Return [x, y] of the center of cell containing provided text 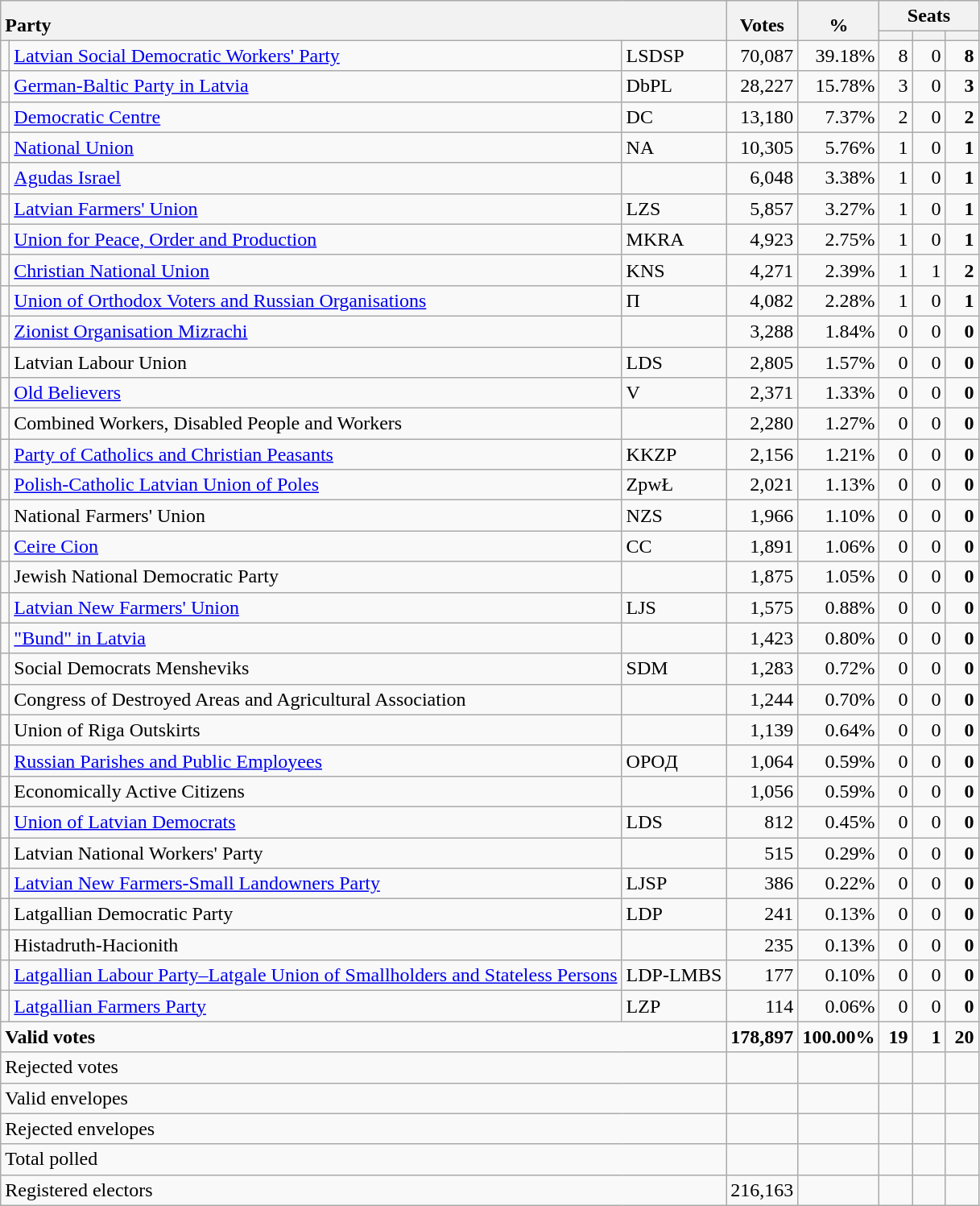
1,423 [762, 638]
177 [762, 976]
0.80% [839, 638]
Union of Riga Outskirts [316, 730]
2,021 [762, 485]
Latvian Farmers' Union [316, 209]
100.00% [839, 1037]
Party [364, 21]
5.76% [839, 147]
1.13% [839, 485]
Congress of Destroyed Areas and Agricultural Association [316, 699]
Social Democrats Mensheviks [316, 669]
NZS [674, 516]
6,048 [762, 178]
Ceire Cion [316, 546]
2,371 [762, 393]
V [674, 393]
0.06% [839, 1006]
Histadruth-Hacionith [316, 945]
CC [674, 546]
Union of Latvian Democrats [316, 822]
2.75% [839, 239]
Democratic Centre [316, 117]
ZpwŁ [674, 485]
NA [674, 147]
Latvian Labour Union [316, 362]
39.18% [839, 56]
1,056 [762, 791]
1.21% [839, 454]
Latvian Social Democratic Workers' Party [316, 56]
1.27% [839, 424]
Union of Orthodox Voters and Russian Organisations [316, 300]
LDP [674, 914]
3.38% [839, 178]
1.84% [839, 331]
Rejected envelopes [364, 1129]
Rejected votes [364, 1067]
Old Believers [316, 393]
4,923 [762, 239]
KKZP [674, 454]
% [839, 21]
SDM [674, 669]
2.39% [839, 270]
2,156 [762, 454]
Zionist Organisation Mizrachi [316, 331]
178,897 [762, 1037]
LSDSP [674, 56]
1,139 [762, 730]
Union for Peace, Order and Production [316, 239]
OPOД [674, 760]
MKRA [674, 239]
1.05% [839, 577]
Latgallian Labour Party–Latgale Union of Smallholders and Stateless Persons [316, 976]
LJSP [674, 884]
П [674, 300]
386 [762, 884]
2,280 [762, 424]
Latvian New Farmers' Union [316, 607]
28,227 [762, 86]
National Union [316, 147]
"Bund" in Latvia [316, 638]
3.27% [839, 209]
LZP [674, 1006]
Valid votes [364, 1037]
0.22% [839, 884]
0.10% [839, 976]
216,163 [762, 1190]
0.45% [839, 822]
Total polled [364, 1159]
LZS [674, 209]
Combined Workers, Disabled People and Workers [316, 424]
1,875 [762, 577]
1,244 [762, 699]
1.33% [839, 393]
Latgallian Democratic Party [316, 914]
10,305 [762, 147]
0.72% [839, 669]
1,575 [762, 607]
0.70% [839, 699]
3,288 [762, 331]
19 [895, 1037]
70,087 [762, 56]
1,891 [762, 546]
Valid envelopes [364, 1098]
1,966 [762, 516]
LDP-LMBS [674, 976]
National Farmers' Union [316, 516]
Latvian New Farmers-Small Landowners Party [316, 884]
812 [762, 822]
1.10% [839, 516]
1.06% [839, 546]
Latgallian Farmers Party [316, 1006]
20 [961, 1037]
0.29% [839, 853]
4,271 [762, 270]
515 [762, 853]
1,064 [762, 760]
Economically Active Citizens [316, 791]
Russian Parishes and Public Employees [316, 760]
Agudas Israel [316, 178]
KNS [674, 270]
Votes [762, 21]
Party of Catholics and Christian Peasants [316, 454]
DC [674, 117]
Christian National Union [316, 270]
German-Baltic Party in Latvia [316, 86]
0.88% [839, 607]
5,857 [762, 209]
2,805 [762, 362]
4,082 [762, 300]
1,283 [762, 669]
114 [762, 1006]
LJS [674, 607]
Polish-Catholic Latvian Union of Poles [316, 485]
1.57% [839, 362]
235 [762, 945]
0.64% [839, 730]
Jewish National Democratic Party [316, 577]
241 [762, 914]
Registered electors [364, 1190]
2.28% [839, 300]
DbPL [674, 86]
13,180 [762, 117]
15.78% [839, 86]
Latvian National Workers' Party [316, 853]
Seats [929, 16]
7.37% [839, 117]
